Output the [x, y] coordinate of the center of the cell containing the given text.  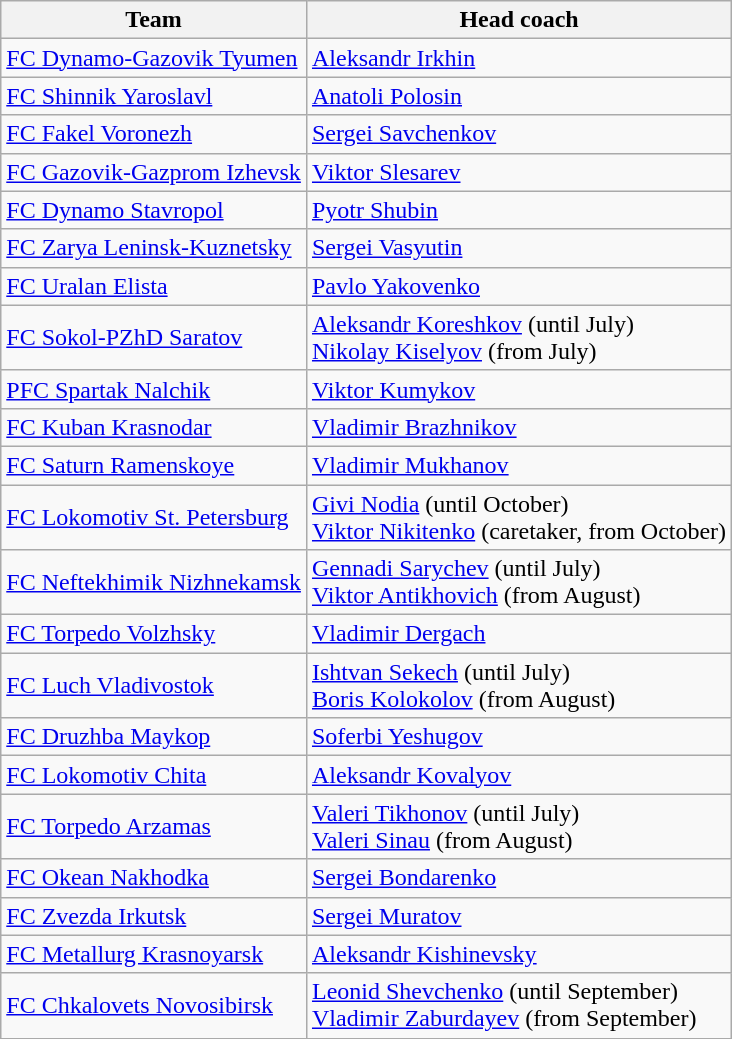
FC Lokomotiv St. Petersburg [154, 516]
Leonid Shevchenko (until September)Vladimir Zaburdayev (from September) [518, 1006]
FC Sokol-PZhD Saratov [154, 338]
FC Saturn Ramenskoye [154, 465]
Gennadi Sarychev (until July)Viktor Antikhovich (from August) [518, 582]
Anatoli Polosin [518, 96]
FC Metallurg Krasnoyarsk [154, 954]
FC Torpedo Volzhsky [154, 634]
FC Uralan Elista [154, 286]
Team [154, 20]
FC Dynamo-Gazovik Tyumen [154, 58]
FC Okean Nakhodka [154, 878]
PFC Spartak Nalchik [154, 389]
FC Dynamo Stavropol [154, 210]
FC Neftekhimik Nizhnekamsk [154, 582]
Sergei Bondarenko [518, 878]
Aleksandr Koreshkov (until July)Nikolay Kiselyov (from July) [518, 338]
Pavlo Yakovenko [518, 286]
Viktor Kumykov [518, 389]
FC Gazovik-Gazprom Izhevsk [154, 172]
Vladimir Dergach [518, 634]
Pyotr Shubin [518, 210]
FC Zarya Leninsk-Kuznetsky [154, 248]
FC Lokomotiv Chita [154, 775]
FC Torpedo Arzamas [154, 826]
Sergei Savchenkov [518, 134]
FC Luch Vladivostok [154, 686]
Valeri Tikhonov (until July)Valeri Sinau (from August) [518, 826]
Aleksandr Kishinevsky [518, 954]
Aleksandr Irkhin [518, 58]
FC Shinnik Yaroslavl [154, 96]
Aleksandr Kovalyov [518, 775]
Sergei Vasyutin [518, 248]
Givi Nodia (until October)Viktor Nikitenko (caretaker, from October) [518, 516]
Vladimir Mukhanov [518, 465]
Vladimir Brazhnikov [518, 427]
Head coach [518, 20]
Ishtvan Sekech (until July)Boris Kolokolov (from August) [518, 686]
FC Zvezda Irkutsk [154, 916]
Viktor Slesarev [518, 172]
FC Fakel Voronezh [154, 134]
FC Druzhba Maykop [154, 737]
FC Chkalovets Novosibirsk [154, 1006]
Soferbi Yeshugov [518, 737]
Sergei Muratov [518, 916]
FC Kuban Krasnodar [154, 427]
